Provide the (X, Y) coordinate of the cell's center where the given text is located.  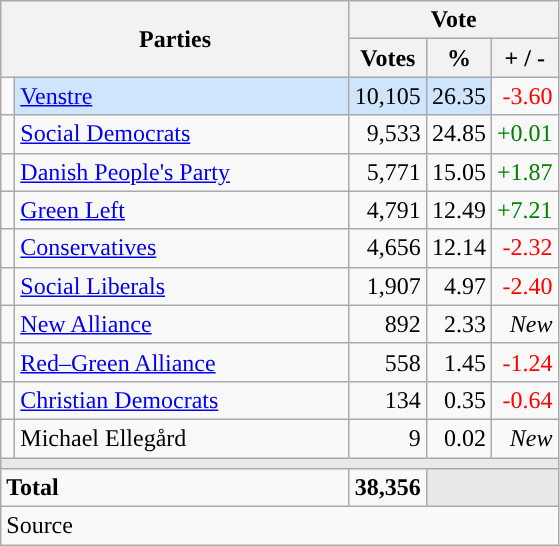
1.45 (458, 362)
Source (280, 526)
Christian Democrats (182, 400)
Social Liberals (182, 286)
-0.64 (524, 400)
Votes (388, 58)
-1.24 (524, 362)
Total (176, 488)
Michael Ellegård (182, 438)
New Alliance (182, 324)
Red–Green Alliance (182, 362)
4.97 (458, 286)
-2.40 (524, 286)
892 (388, 324)
Parties (176, 39)
15.05 (458, 172)
0.02 (458, 438)
10,105 (388, 96)
Social Democrats (182, 134)
26.35 (458, 96)
+ / - (524, 58)
9,533 (388, 134)
134 (388, 400)
1,907 (388, 286)
24.85 (458, 134)
Conservatives (182, 248)
4,791 (388, 210)
+1.87 (524, 172)
558 (388, 362)
12.49 (458, 210)
Danish People's Party (182, 172)
5,771 (388, 172)
4,656 (388, 248)
Vote (454, 20)
Green Left (182, 210)
% (458, 58)
-2.32 (524, 248)
2.33 (458, 324)
9 (388, 438)
+7.21 (524, 210)
38,356 (388, 488)
Venstre (182, 96)
+0.01 (524, 134)
0.35 (458, 400)
-3.60 (524, 96)
12.14 (458, 248)
